For the text-containing cell, return its midpoint in (X, Y) coordinate format. 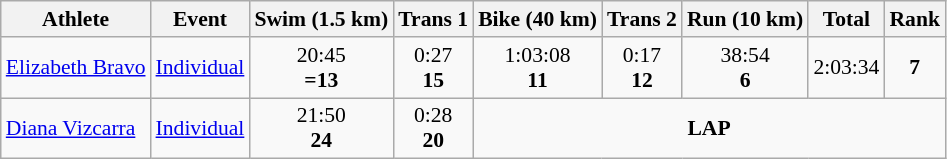
Athlete (76, 19)
Bike (40 km) (538, 19)
Trans 2 (642, 19)
1:03:0811 (538, 68)
Run (10 km) (745, 19)
Trans 1 (433, 19)
Event (200, 19)
Elizabeth Bravo (76, 68)
0:1712 (642, 68)
Diana Vizcarra (76, 128)
21:5024 (321, 128)
Total (846, 19)
LAP (709, 128)
38:546 (745, 68)
0:2715 (433, 68)
0:2820 (433, 128)
20:45=13 (321, 68)
2:03:34 (846, 68)
7 (914, 68)
Swim (1.5 km) (321, 19)
Rank (914, 19)
